Provide the (X, Y) coordinate of the cell's center where the given text is located.  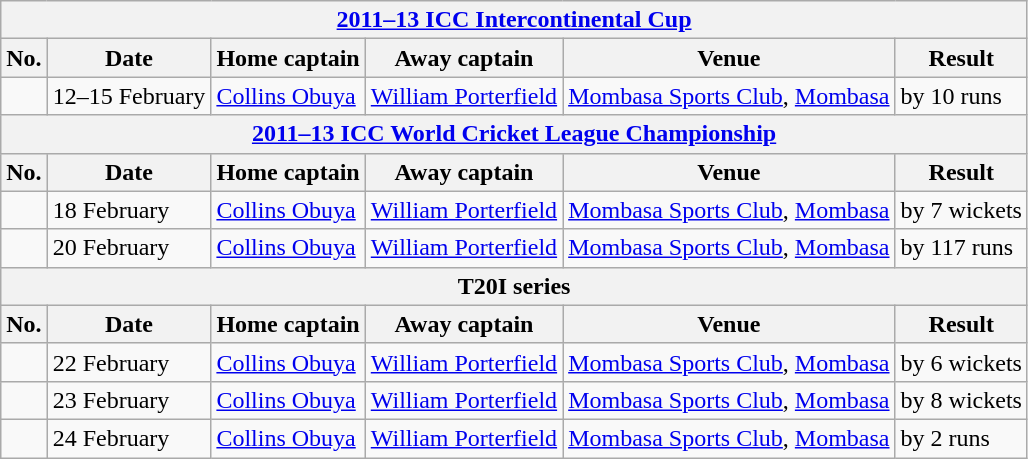
12–15 February (129, 96)
by 6 wickets (961, 362)
20 February (129, 248)
by 2 runs (961, 438)
T20I series (514, 286)
2011–13 ICC World Cricket League Championship (514, 134)
2011–13 ICC Intercontinental Cup (514, 20)
18 February (129, 210)
24 February (129, 438)
23 February (129, 400)
by 10 runs (961, 96)
by 8 wickets (961, 400)
by 117 runs (961, 248)
22 February (129, 362)
by 7 wickets (961, 210)
